For the text-containing cell, return its midpoint in (X, Y) coordinate format. 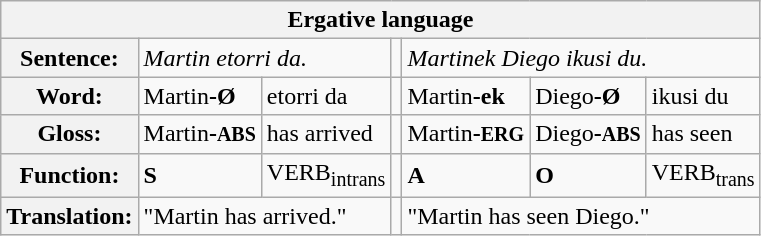
Word: (70, 96)
Translation: (70, 216)
Martinek Diego ikusi du. (581, 58)
S (200, 175)
VERBtrans (703, 175)
O (588, 175)
Sentence: (70, 58)
Martin-ek (466, 96)
"Martin has seen Diego." (581, 216)
"Martin has arrived." (264, 216)
Diego-Ø (588, 96)
Martin-ABS (200, 134)
Function: (70, 175)
etorri da (326, 96)
has arrived (326, 134)
Diego-ABS (588, 134)
VERBintrans (326, 175)
Gloss: (70, 134)
has seen (703, 134)
Ergative language (380, 20)
Martin-ERG (466, 134)
Martin etorri da. (264, 58)
Martin-Ø (200, 96)
A (466, 175)
ikusi du (703, 96)
